Return the (X, Y) coordinate for the center point of the cell that contains the specified text.  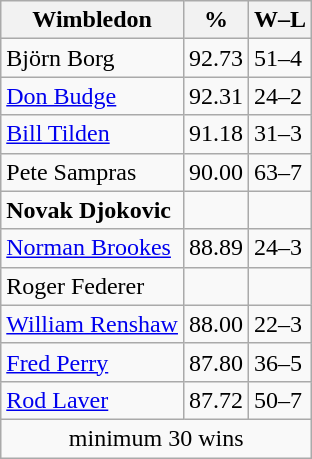
92.73 (216, 58)
88.89 (216, 248)
50–7 (280, 400)
31–3 (280, 134)
Norman Brookes (92, 248)
63–7 (280, 172)
Novak Djokovic (92, 210)
91.18 (216, 134)
Pete Sampras (92, 172)
87.72 (216, 400)
minimum 30 wins (156, 438)
Wimbledon (92, 20)
Fred Perry (92, 362)
Roger Federer (92, 286)
24–3 (280, 248)
88.00 (216, 324)
90.00 (216, 172)
24–2 (280, 96)
Don Budge (92, 96)
87.80 (216, 362)
Björn Borg (92, 58)
51–4 (280, 58)
Rod Laver (92, 400)
36–5 (280, 362)
22–3 (280, 324)
% (216, 20)
Bill Tilden (92, 134)
William Renshaw (92, 324)
W–L (280, 20)
92.31 (216, 96)
